Locate the cell with the specified text and output its [X, Y] center coordinate. 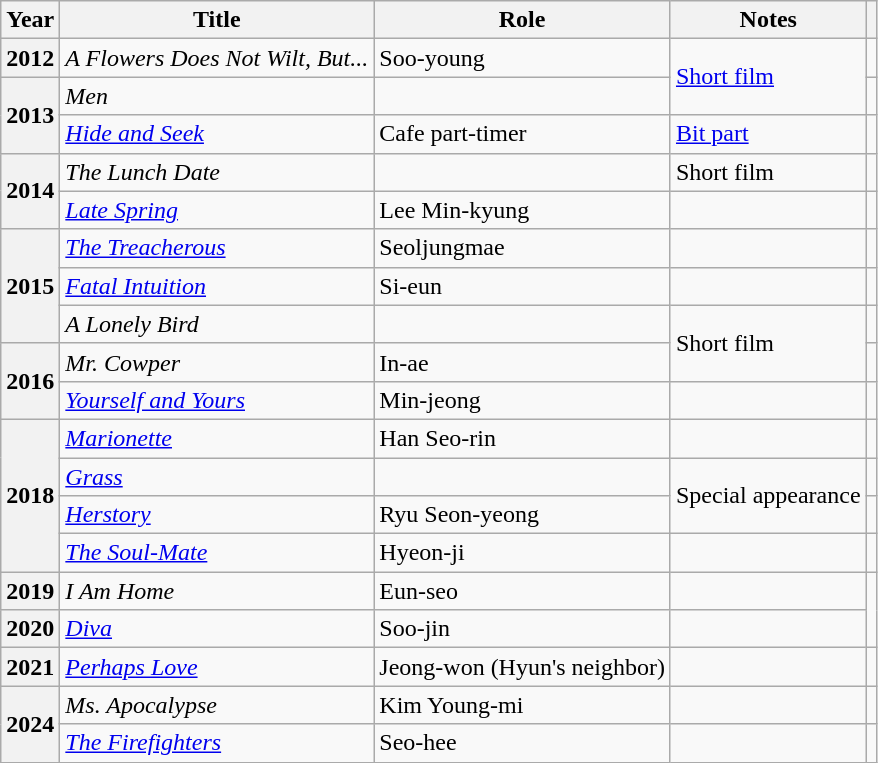
In-ae [522, 362]
Mr. Cowper [217, 362]
2018 [30, 495]
A Lonely Bird [217, 324]
Soo-young [522, 58]
2019 [30, 591]
Year [30, 20]
Yourself and Yours [217, 400]
Si-eun [522, 286]
Diva [217, 629]
Cafe part-timer [522, 134]
A Flowers Does Not Wilt, But... [217, 58]
Grass [217, 477]
2024 [30, 724]
Min-jeong [522, 400]
Seoljungmae [522, 248]
Notes [768, 20]
Lee Min-kyung [522, 210]
2012 [30, 58]
I Am Home [217, 591]
Hyeon-ji [522, 553]
Eun-seo [522, 591]
Marionette [217, 438]
Perhaps Love [217, 667]
Role [522, 20]
Han Seo-rin [522, 438]
2016 [30, 381]
2013 [30, 115]
Jeong-won (Hyun's neighbor) [522, 667]
2014 [30, 191]
Special appearance [768, 496]
Men [217, 96]
2020 [30, 629]
The Firefighters [217, 743]
Ryu Seon-yeong [522, 515]
2021 [30, 667]
Title [217, 20]
Ms. Apocalypse [217, 705]
Seo-hee [522, 743]
Kim Young-mi [522, 705]
Fatal Intuition [217, 286]
Late Spring [217, 210]
Soo-jin [522, 629]
The Treacherous [217, 248]
The Soul-Mate [217, 553]
Hide and Seek [217, 134]
Herstory [217, 515]
The Lunch Date [217, 172]
2015 [30, 286]
Bit part [768, 134]
